For the text-containing cell, return its midpoint in (x, y) coordinate format. 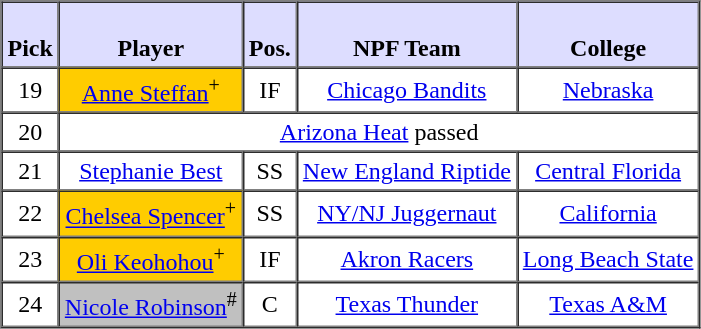
24 (30, 304)
New England Riptide (407, 172)
Pos. (270, 35)
Player (151, 35)
NY/NJ Juggernaut (407, 214)
23 (30, 258)
Oli Keohohou+ (151, 258)
Chelsea Spencer+ (151, 214)
19 (30, 90)
22 (30, 214)
NPF Team (407, 35)
Arizona Heat passed (380, 132)
Chicago Bandits (407, 90)
Anne Steffan+ (151, 90)
College (608, 35)
Long Beach State (608, 258)
Stephanie Best (151, 172)
Pick (30, 35)
Nicole Robinson# (151, 304)
Central Florida (608, 172)
Nebraska (608, 90)
Texas A&M (608, 304)
21 (30, 172)
C (270, 304)
Texas Thunder (407, 304)
20 (30, 132)
California (608, 214)
Akron Racers (407, 258)
